Identify which cell holds the provided text, then report its [X, Y] central coordinate. 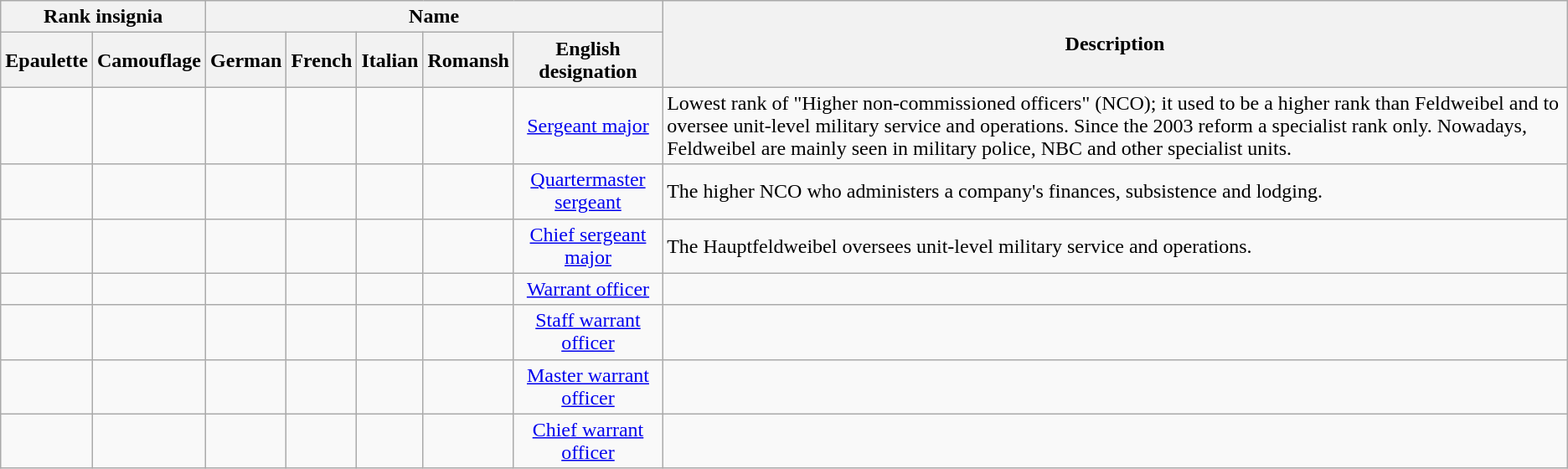
English designation [588, 60]
Sergeant major [588, 126]
Staff warrant officer [588, 332]
Warrant officer [588, 289]
Italian [390, 60]
Master warrant officer [588, 387]
French [322, 60]
Name [434, 17]
Chief sergeant major [588, 246]
Quartermaster sergeant [588, 191]
Chief warrant officer [588, 441]
The Hauptfeldweibel oversees unit-level military service and operations. [1116, 246]
Romansh [468, 60]
Description [1116, 44]
Rank insignia [104, 17]
The higher NCO who administers a company's finances, subsistence and lodging. [1116, 191]
German [246, 60]
Camouflage [149, 60]
Epaulette [47, 60]
